For the text-containing cell, return its midpoint in (x, y) coordinate format. 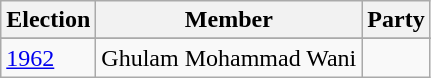
1962 (48, 58)
Ghulam Mohammad Wani (229, 58)
Member (229, 20)
Party (396, 20)
Election (48, 20)
